Return the [X, Y] coordinate for the center point of the cell that contains the specified text.  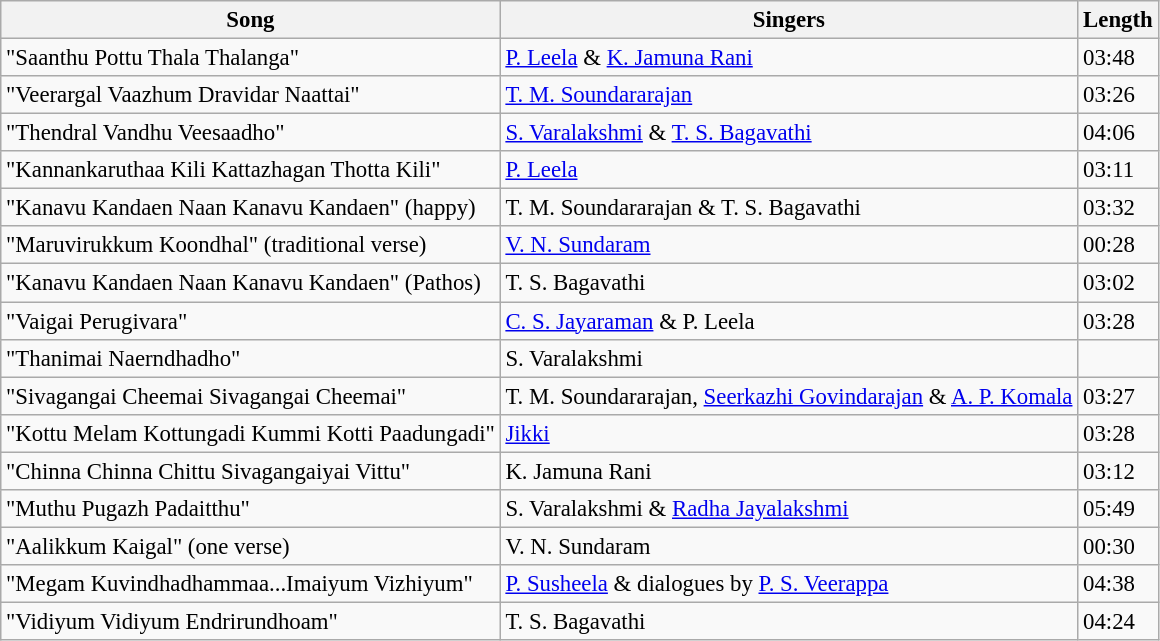
"Thendral Vandhu Veesaadho" [250, 133]
04:38 [1118, 584]
T. M. Soundararajan, Seerkazhi Govindarajan & A. P. Komala [789, 396]
P. Susheela & dialogues by P. S. Veerappa [789, 584]
"Aalikkum Kaigal" (one verse) [250, 546]
03:27 [1118, 396]
Length [1118, 20]
00:28 [1118, 245]
P. Leela [789, 170]
"Muthu Pugazh Padaitthu" [250, 509]
03:32 [1118, 208]
"Sivagangai Cheemai Sivagangai Cheemai" [250, 396]
03:11 [1118, 170]
"Vaigai Perugivara" [250, 321]
Jikki [789, 433]
S. Varalakshmi [789, 358]
05:49 [1118, 509]
04:24 [1118, 621]
S. Varalakshmi & Radha Jayalakshmi [789, 509]
"Chinna Chinna Chittu Sivagangaiyai Vittu" [250, 471]
03:12 [1118, 471]
Song [250, 20]
T. M. Soundararajan & T. S. Bagavathi [789, 208]
S. Varalakshmi & T. S. Bagavathi [789, 133]
P. Leela & K. Jamuna Rani [789, 58]
"Kanavu Kandaen Naan Kanavu Kandaen" (happy) [250, 208]
"Maruvirukkum Koondhal" (traditional verse) [250, 245]
K. Jamuna Rani [789, 471]
"Thanimai Naerndhadho" [250, 358]
"Kannankaruthaa Kili Kattazhagan Thotta Kili" [250, 170]
C. S. Jayaraman & P. Leela [789, 321]
T. M. Soundararajan [789, 95]
Singers [789, 20]
04:06 [1118, 133]
03:02 [1118, 283]
03:48 [1118, 58]
"Saanthu Pottu Thala Thalanga" [250, 58]
"Kanavu Kandaen Naan Kanavu Kandaen" (Pathos) [250, 283]
"Megam Kuvindhadhammaa...Imaiyum Vizhiyum" [250, 584]
03:26 [1118, 95]
"Veerargal Vaazhum Dravidar Naattai" [250, 95]
"Kottu Melam Kottungadi Kummi Kotti Paadungadi" [250, 433]
"Vidiyum Vidiyum Endrirundhoam" [250, 621]
00:30 [1118, 546]
